Capture the cell that displays the provided text and extract its (X, Y) central coordinate. 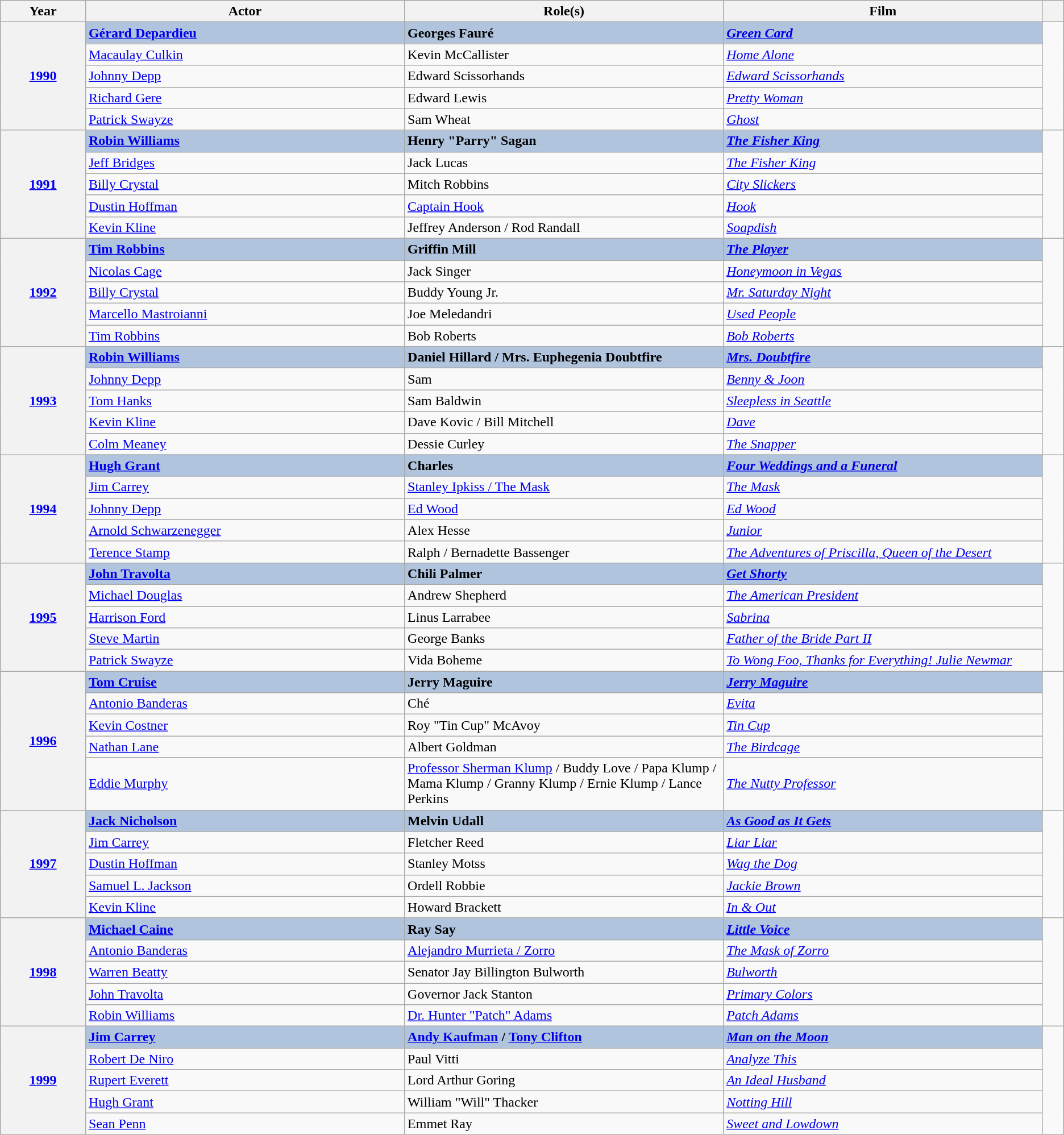
The Mask of Zorro (883, 950)
Stanley Ipkiss / The Mask (564, 487)
Man on the Moon (883, 1037)
1997 (43, 864)
Kevin Costner (244, 725)
Sam Wheat (564, 119)
Green Card (883, 33)
Dave Kovic / Bill Mitchell (564, 422)
Charles (564, 465)
Ché (564, 704)
The Nutty Professor (883, 784)
Rupert Everett (244, 1080)
Jack Lucas (564, 163)
1995 (43, 617)
Kevin McCallister (564, 55)
Bulworth (883, 972)
Captain Hook (564, 206)
Dessie Curley (564, 444)
Father of the Bride Part II (883, 639)
Honeymoon in Vegas (883, 271)
Notting Hill (883, 1102)
Patch Adams (883, 1016)
To Wong Foo, Thanks for Everything! Julie Newmar (883, 660)
Samuel L. Jackson (244, 885)
Dave (883, 422)
Liar Liar (883, 842)
Michael Caine (244, 929)
1999 (43, 1080)
The Birdcage (883, 747)
George Banks (564, 639)
Richard Gere (244, 98)
Primary Colors (883, 994)
Dr. Hunter "Patch" Adams (564, 1016)
Steve Martin (244, 639)
Hook (883, 206)
Roy "Tin Cup" McAvoy (564, 725)
Little Voice (883, 929)
Sabrina (883, 617)
The Snapper (883, 444)
Mr. Saturday Night (883, 293)
Mitch Robbins (564, 184)
Soapdish (883, 227)
Linus Larrabee (564, 617)
Colm Meaney (244, 444)
1992 (43, 292)
Harrison Ford (244, 617)
Ralph / Bernadette Bassenger (564, 552)
1998 (43, 972)
Howard Brackett (564, 907)
Henry "Parry" Sagan (564, 141)
1994 (43, 509)
Home Alone (883, 55)
Robert De Niro (244, 1059)
Year (43, 11)
Nicolas Cage (244, 271)
Chili Palmer (564, 573)
Evita (883, 704)
Melvin Udall (564, 821)
Buddy Young Jr. (564, 293)
Andy Kaufman / Tony Clifton (564, 1037)
Used People (883, 314)
Analyze This (883, 1059)
Paul Vitti (564, 1059)
The Adventures of Priscilla, Queen of the Desert (883, 552)
Mrs. Doubtfire (883, 357)
Sam Baldwin (564, 401)
Albert Goldman (564, 747)
Sleepless in Seattle (883, 401)
Wag the Dog (883, 864)
Macaulay Culkin (244, 55)
Warren Beatty (244, 972)
City Slickers (883, 184)
Ghost (883, 119)
Nathan Lane (244, 747)
Edward Lewis (564, 98)
Jack Singer (564, 271)
Marcello Mastroianni (244, 314)
Tom Hanks (244, 401)
Arnold Schwarzenegger (244, 530)
Pretty Woman (883, 98)
Four Weddings and a Funeral (883, 465)
1991 (43, 184)
Governor Jack Stanton (564, 994)
Sweet and Lowdown (883, 1124)
1990 (43, 76)
The Player (883, 249)
An Ideal Husband (883, 1080)
1996 (43, 741)
Benny & Joon (883, 379)
Tin Cup (883, 725)
The American President (883, 595)
Junior (883, 530)
Andrew Shepherd (564, 595)
Alejandro Murrieta / Zorro (564, 950)
Ray Say (564, 929)
Tom Cruise (244, 682)
Role(s) (564, 11)
Jack Nicholson (244, 821)
Jeff Bridges (244, 163)
Film (883, 11)
Vida Boheme (564, 660)
Eddie Murphy (244, 784)
As Good as It Gets (883, 821)
Stanley Motss (564, 864)
Professor Sherman Klump / Buddy Love / Papa Klump / Mama Klump / Granny Klump / Ernie Klump / Lance Perkins (564, 784)
Michael Douglas (244, 595)
Actor (244, 11)
Ordell Robbie (564, 885)
Lord Arthur Goring (564, 1080)
Daniel Hillard / Mrs. Euphegenia Doubtfire (564, 357)
Emmet Ray (564, 1124)
Terence Stamp (244, 552)
The Mask (883, 487)
1993 (43, 401)
Senator Jay Billington Bulworth (564, 972)
Jeffrey Anderson / Rod Randall (564, 227)
Sam (564, 379)
Sean Penn (244, 1124)
Georges Fauré (564, 33)
Joe Meledandri (564, 314)
Gérard Depardieu (244, 33)
Get Shorty (883, 573)
In & Out (883, 907)
Griffin Mill (564, 249)
Jackie Brown (883, 885)
William "Will" Thacker (564, 1102)
Fletcher Reed (564, 842)
Alex Hesse (564, 530)
